From the cell containing the given text, extract its center point as (x, y) coordinate. 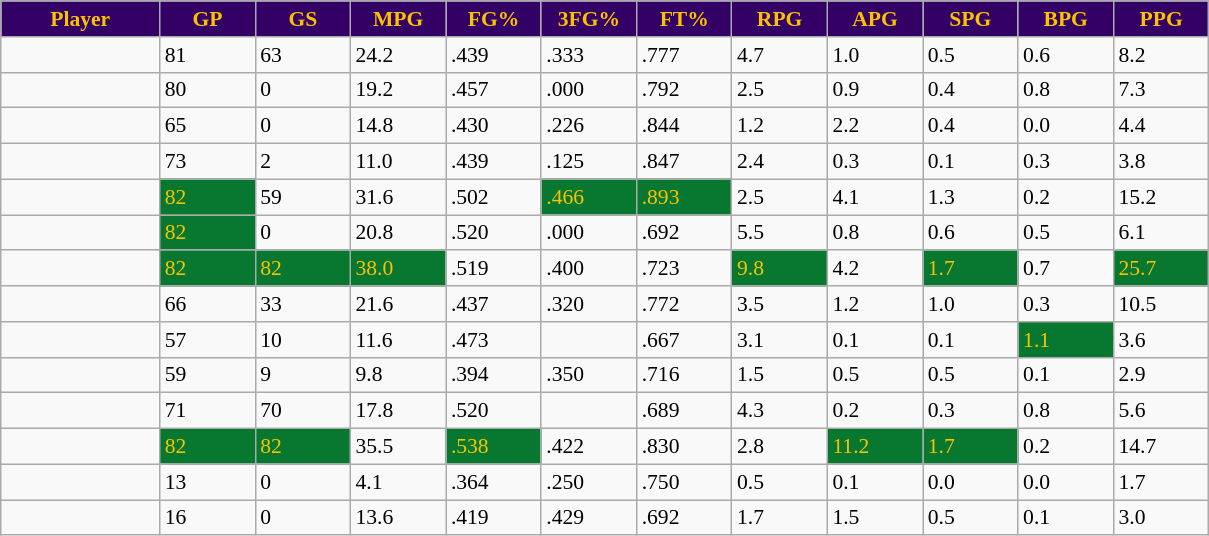
.333 (588, 55)
.430 (494, 126)
17.8 (398, 411)
7.3 (1161, 90)
GP (208, 19)
1.1 (1066, 340)
.400 (588, 269)
BPG (1066, 19)
63 (302, 55)
.437 (494, 304)
.502 (494, 197)
.519 (494, 269)
0.9 (874, 90)
.750 (684, 482)
Player (80, 19)
GS (302, 19)
RPG (780, 19)
2.2 (874, 126)
31.6 (398, 197)
33 (302, 304)
3FG% (588, 19)
SPG (970, 19)
6.1 (1161, 233)
11.6 (398, 340)
3.0 (1161, 518)
2 (302, 162)
16 (208, 518)
.830 (684, 447)
.792 (684, 90)
.466 (588, 197)
.457 (494, 90)
71 (208, 411)
66 (208, 304)
14.8 (398, 126)
4.7 (780, 55)
5.6 (1161, 411)
2.9 (1161, 375)
.844 (684, 126)
4.4 (1161, 126)
.226 (588, 126)
3.5 (780, 304)
.723 (684, 269)
4.3 (780, 411)
20.8 (398, 233)
13.6 (398, 518)
9 (302, 375)
80 (208, 90)
73 (208, 162)
70 (302, 411)
.777 (684, 55)
FT% (684, 19)
FG% (494, 19)
.419 (494, 518)
0.7 (1066, 269)
.394 (494, 375)
25.7 (1161, 269)
14.7 (1161, 447)
4.2 (874, 269)
.893 (684, 197)
19.2 (398, 90)
.667 (684, 340)
1.3 (970, 197)
35.5 (398, 447)
3.1 (780, 340)
.250 (588, 482)
.320 (588, 304)
PPG (1161, 19)
3.6 (1161, 340)
8.2 (1161, 55)
.689 (684, 411)
24.2 (398, 55)
38.0 (398, 269)
.716 (684, 375)
2.8 (780, 447)
.847 (684, 162)
MPG (398, 19)
.772 (684, 304)
13 (208, 482)
57 (208, 340)
.125 (588, 162)
81 (208, 55)
APG (874, 19)
.473 (494, 340)
11.0 (398, 162)
21.6 (398, 304)
.538 (494, 447)
.350 (588, 375)
.364 (494, 482)
.422 (588, 447)
65 (208, 126)
10.5 (1161, 304)
2.4 (780, 162)
5.5 (780, 233)
15.2 (1161, 197)
10 (302, 340)
11.2 (874, 447)
3.8 (1161, 162)
.429 (588, 518)
